Determine the (X, Y) coordinate at the center of the cell enclosing the given text.  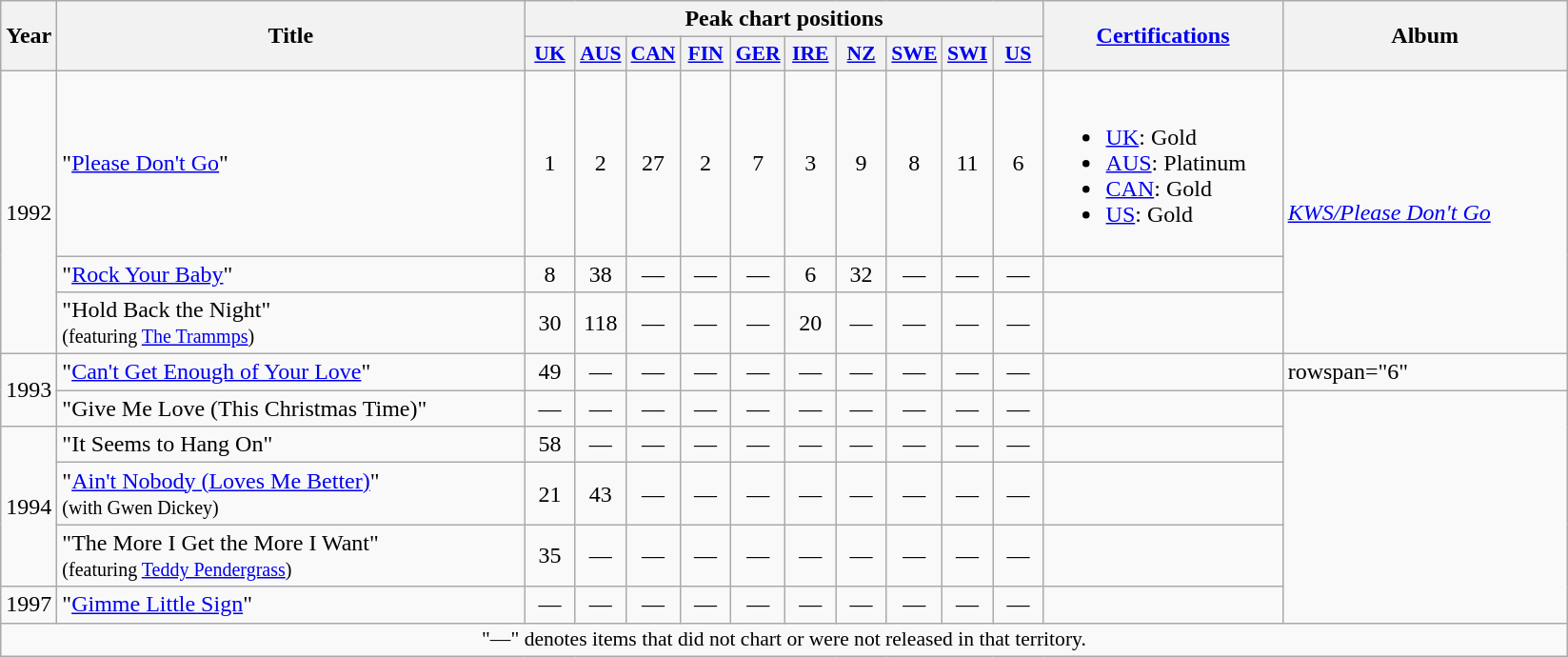
NZ (861, 54)
118 (600, 324)
1993 (29, 390)
IRE (811, 54)
30 (550, 324)
SWI (967, 54)
1 (550, 163)
43 (600, 493)
AUS (600, 54)
"Please Don't Go" (291, 163)
"Hold Back the Night" (featuring The Trammps) (291, 324)
"It Seems to Hang On" (291, 445)
32 (861, 273)
"Ain't Nobody (Loves Me Better)"(with Gwen Dickey) (291, 493)
1992 (29, 211)
KWS/Please Don't Go (1424, 211)
11 (967, 163)
"Give Me Love (This Christmas Time)" (291, 408)
"Rock Your Baby" (291, 273)
SWE (914, 54)
Certifications (1163, 36)
3 (811, 163)
"Gimme Little Sign" (291, 605)
38 (600, 273)
9 (861, 163)
21 (550, 493)
1997 (29, 605)
Peak chart positions (784, 19)
27 (653, 163)
7 (758, 163)
UK: GoldAUS: PlatinumCAN: GoldUS: Gold (1163, 163)
58 (550, 445)
"The More I Get the More I Want"(featuring Teddy Pendergrass) (291, 556)
rowspan="6" (1424, 372)
"—" denotes items that did not chart or were not released in that territory. (784, 640)
UK (550, 54)
35 (550, 556)
Album (1424, 36)
US (1019, 54)
1994 (29, 507)
FIN (705, 54)
"Can't Get Enough of Your Love" (291, 372)
Year (29, 36)
GER (758, 54)
49 (550, 372)
CAN (653, 54)
20 (811, 324)
Title (291, 36)
